Scan for the cell matching the given text and deliver its (x, y) coordinate at center. 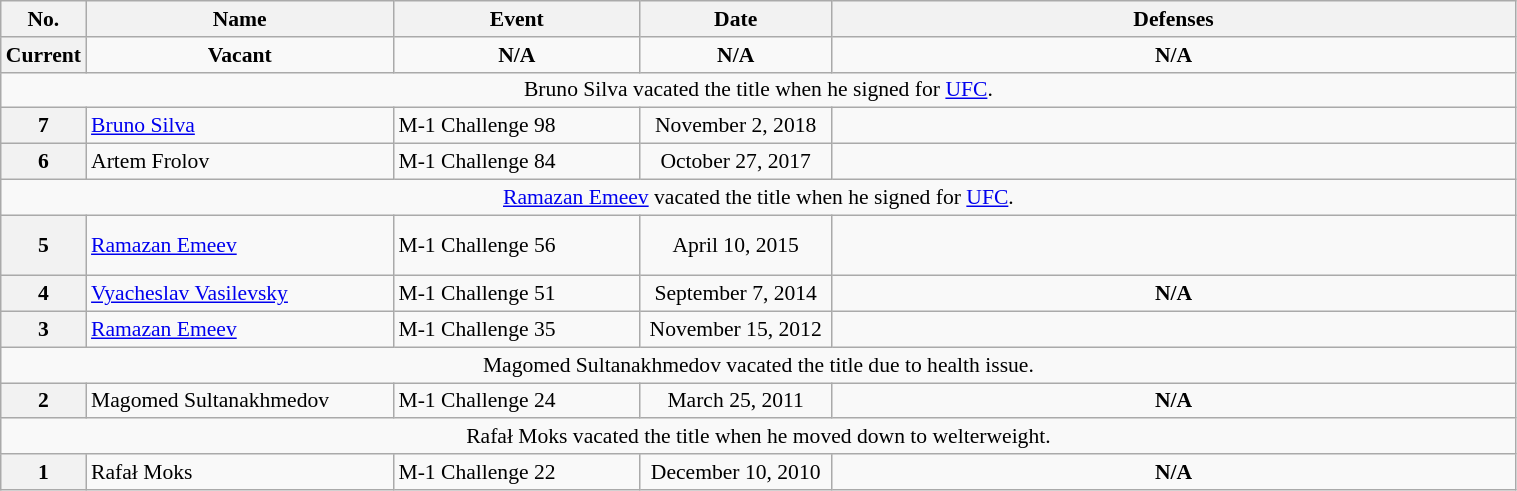
Vacant (240, 55)
3 (44, 330)
Magomed Sultanakhmedov (240, 401)
1 (44, 472)
November 2, 2018 (736, 126)
5 (44, 246)
Name (240, 19)
M-1 Challenge 56 (516, 246)
Defenses (1174, 19)
September 7, 2014 (736, 294)
Magomed Sultanakhmedov vacated the title due to health issue. (758, 365)
Bruno Silva (240, 126)
Bruno Silva vacated the title when he signed for UFC. (758, 90)
M-1 Challenge 22 (516, 472)
Rafał Moks (240, 472)
Ramazan Emeev vacated the title when he signed for UFC. (758, 197)
Date (736, 19)
6 (44, 162)
M-1 Challenge 98 (516, 126)
M-1 Challenge 84 (516, 162)
Current (44, 55)
Rafał Moks vacated the title when he moved down to welterweight. (758, 437)
M-1 Challenge 35 (516, 330)
7 (44, 126)
Event (516, 19)
March 25, 2011 (736, 401)
2 (44, 401)
Artem Frolov (240, 162)
Vyacheslav Vasilevsky (240, 294)
April 10, 2015 (736, 246)
M-1 Challenge 51 (516, 294)
October 27, 2017 (736, 162)
4 (44, 294)
December 10, 2010 (736, 472)
M-1 Challenge 24 (516, 401)
November 15, 2012 (736, 330)
No. (44, 19)
